From the cell containing the given text, extract its center point as (x, y) coordinate. 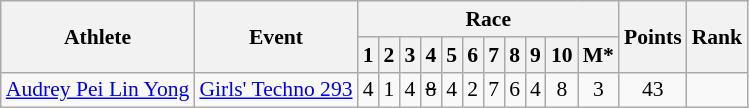
Points (653, 36)
43 (653, 90)
Athlete (98, 36)
10 (562, 55)
Girls' Techno 293 (276, 90)
M* (598, 55)
5 (452, 55)
Event (276, 36)
Rank (718, 36)
9 (536, 55)
Race (488, 19)
Audrey Pei Lin Yong (98, 90)
